For the text-containing cell, return its midpoint in [X, Y] coordinate format. 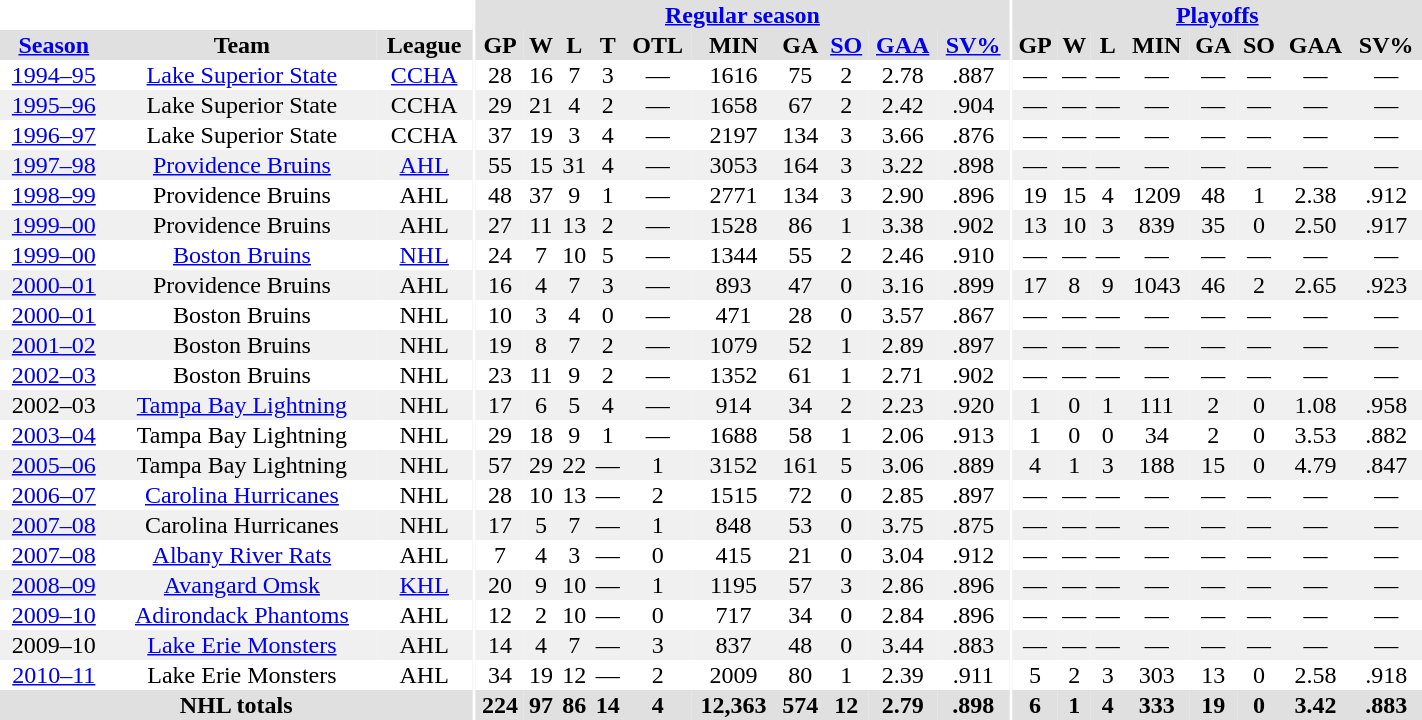
848 [734, 525]
22 [574, 465]
Albany River Rats [242, 555]
1997–98 [54, 165]
.923 [1386, 285]
2.38 [1316, 195]
Season [54, 45]
97 [540, 705]
3.16 [903, 285]
1688 [734, 435]
2.90 [903, 195]
24 [500, 255]
72 [800, 495]
.867 [974, 315]
27 [500, 225]
2.89 [903, 345]
31 [574, 165]
.918 [1386, 675]
2.06 [903, 435]
Team [242, 45]
2006–07 [54, 495]
T [608, 45]
333 [1156, 705]
League [424, 45]
1658 [734, 105]
1515 [734, 495]
75 [800, 75]
1996–97 [54, 135]
2.46 [903, 255]
2771 [734, 195]
3.75 [903, 525]
2.79 [903, 705]
3.22 [903, 165]
Avangard Omsk [242, 585]
.920 [974, 405]
2.58 [1316, 675]
3.57 [903, 315]
61 [800, 375]
.899 [974, 285]
NHL totals [236, 705]
224 [500, 705]
18 [540, 435]
1195 [734, 585]
1.08 [1316, 405]
.958 [1386, 405]
1995–96 [54, 105]
OTL [657, 45]
839 [1156, 225]
1352 [734, 375]
.910 [974, 255]
58 [800, 435]
471 [734, 315]
.847 [1386, 465]
1079 [734, 345]
893 [734, 285]
20 [500, 585]
2010–11 [54, 675]
52 [800, 345]
161 [800, 465]
2003–04 [54, 435]
914 [734, 405]
3053 [734, 165]
47 [800, 285]
2.84 [903, 615]
1043 [1156, 285]
23 [500, 375]
1994–95 [54, 75]
3152 [734, 465]
1344 [734, 255]
2.71 [903, 375]
2.23 [903, 405]
.875 [974, 525]
Playoffs [1218, 15]
111 [1156, 405]
.911 [974, 675]
2008–09 [54, 585]
2001–02 [54, 345]
3.42 [1316, 705]
53 [800, 525]
4.79 [1316, 465]
KHL [424, 585]
3.04 [903, 555]
.882 [1386, 435]
.913 [974, 435]
1528 [734, 225]
Regular season [742, 15]
2.50 [1316, 225]
2197 [734, 135]
415 [734, 555]
2005–06 [54, 465]
574 [800, 705]
303 [1156, 675]
.904 [974, 105]
837 [734, 645]
1998–99 [54, 195]
3.53 [1316, 435]
3.66 [903, 135]
.876 [974, 135]
2.39 [903, 675]
2009 [734, 675]
1616 [734, 75]
188 [1156, 465]
3.38 [903, 225]
164 [800, 165]
.887 [974, 75]
2.85 [903, 495]
.889 [974, 465]
80 [800, 675]
717 [734, 615]
3.44 [903, 645]
.917 [1386, 225]
35 [1213, 225]
2.42 [903, 105]
2.78 [903, 75]
Adirondack Phantoms [242, 615]
46 [1213, 285]
12,363 [734, 705]
1209 [1156, 195]
2.86 [903, 585]
2.65 [1316, 285]
67 [800, 105]
3.06 [903, 465]
